Return the (x, y) coordinate for the center point of the cell that contains the specified text.  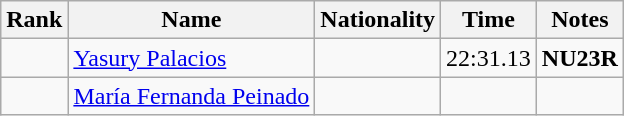
Name (192, 20)
María Fernanda Peinado (192, 96)
Yasury Palacios (192, 58)
Rank (34, 20)
Nationality (378, 20)
22:31.13 (489, 58)
Time (489, 20)
NU23R (580, 58)
Notes (580, 20)
